Capture the cell that displays the provided text and extract its (X, Y) central coordinate. 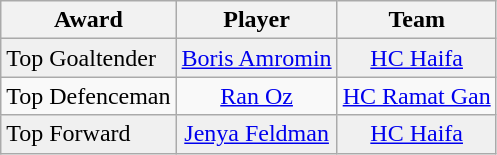
HC Ramat Gan (416, 96)
Top Defenceman (88, 96)
Player (256, 20)
Ran Oz (256, 96)
Team (416, 20)
Boris Amromin (256, 58)
Award (88, 20)
Jenya Feldman (256, 134)
Top Forward (88, 134)
Top Goaltender (88, 58)
